Capture the cell that displays the provided text and extract its [X, Y] central coordinate. 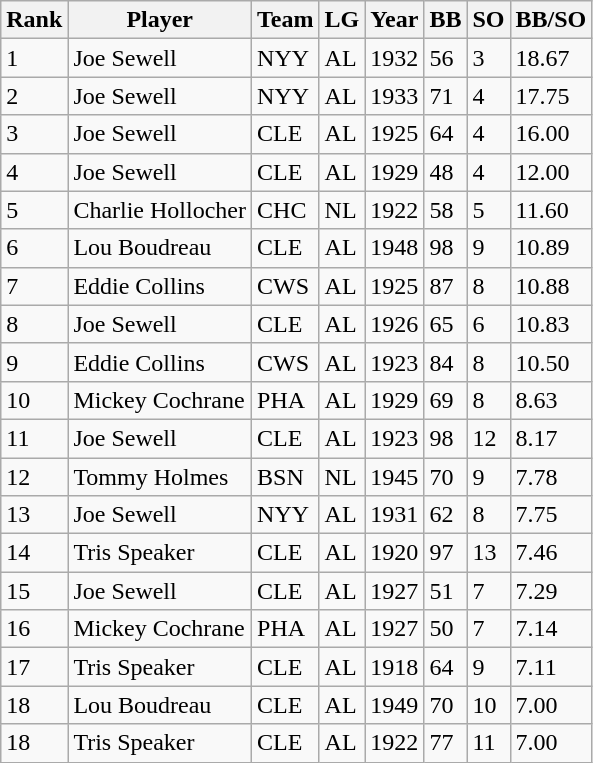
58 [446, 210]
CHC [286, 210]
18.67 [551, 58]
LG [342, 20]
SO [488, 20]
7.75 [551, 515]
1926 [394, 324]
12.00 [551, 172]
10.83 [551, 324]
7.11 [551, 667]
15 [34, 591]
10.88 [551, 286]
7.29 [551, 591]
1918 [394, 667]
48 [446, 172]
65 [446, 324]
2 [34, 96]
BB [446, 20]
17.75 [551, 96]
Tommy Holmes [160, 477]
10.89 [551, 248]
1 [34, 58]
69 [446, 400]
1931 [394, 515]
1933 [394, 96]
16 [34, 629]
62 [446, 515]
Rank [34, 20]
8.63 [551, 400]
56 [446, 58]
Team [286, 20]
1949 [394, 705]
7.46 [551, 553]
17 [34, 667]
16.00 [551, 134]
77 [446, 743]
71 [446, 96]
1948 [394, 248]
8.17 [551, 438]
1932 [394, 58]
BB/SO [551, 20]
7.78 [551, 477]
87 [446, 286]
84 [446, 362]
Year [394, 20]
1945 [394, 477]
51 [446, 591]
14 [34, 553]
97 [446, 553]
10.50 [551, 362]
50 [446, 629]
Player [160, 20]
11.60 [551, 210]
Charlie Hollocher [160, 210]
1920 [394, 553]
7.14 [551, 629]
BSN [286, 477]
